Provide the [X, Y] coordinate of the cell's center where the given text is located.  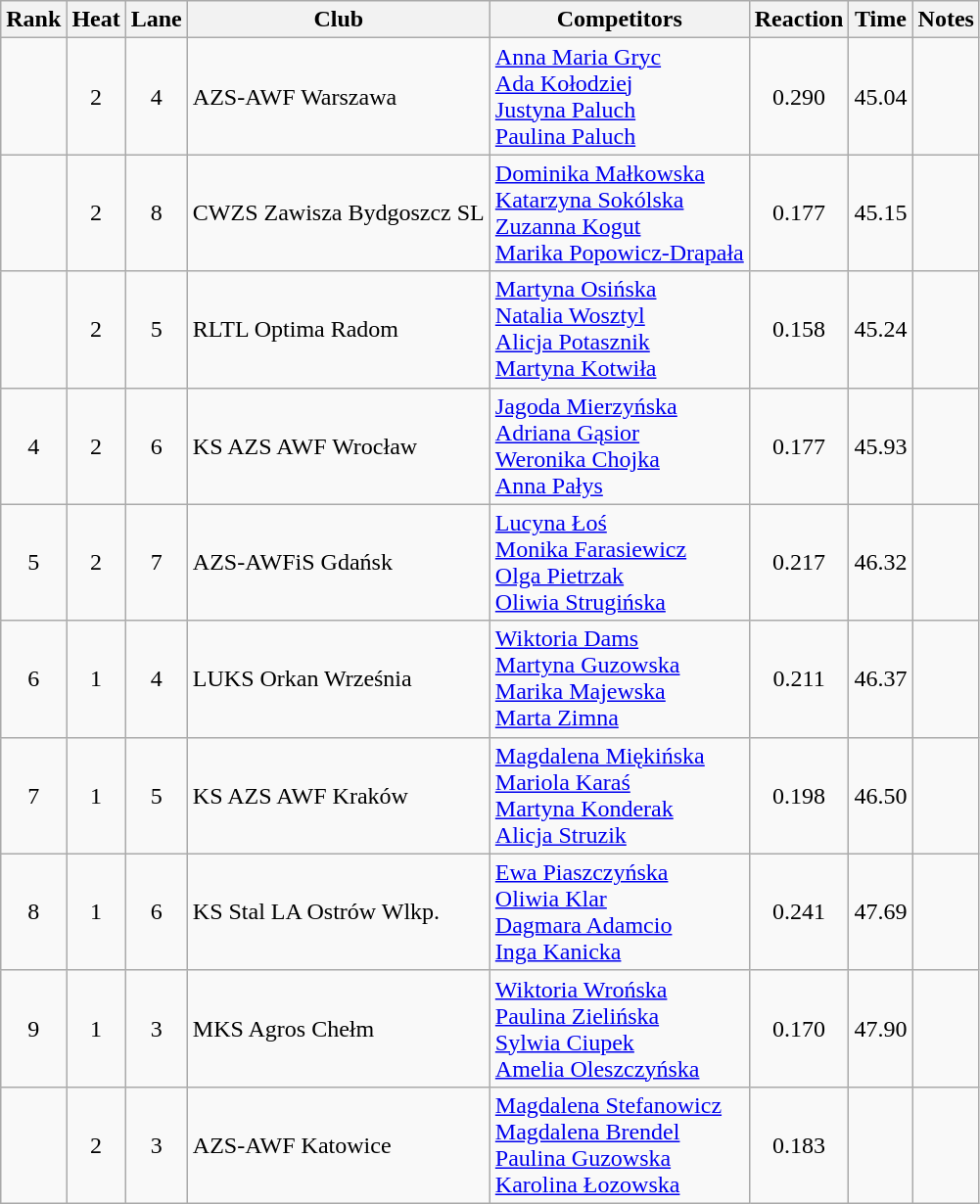
Dominika MałkowskaKatarzyna SokólskaZuzanna KogutMarika Popowicz-Drapała [619, 213]
Magdalena StefanowiczMagdalena BrendelPaulina GuzowskaKarolina Łozowska [619, 1145]
0.211 [799, 679]
MKS Agros Chełm [339, 1028]
AZS-AWFiS Gdańsk [339, 562]
Heat [96, 20]
45.15 [881, 213]
0.241 [799, 912]
AZS-AWF Katowice [339, 1145]
Anna Maria GrycAda KołodziejJustyna PaluchPaulina Paluch [619, 96]
0.290 [799, 96]
46.32 [881, 562]
Club [339, 20]
46.37 [881, 679]
Magdalena MiękińskaMariola KaraśMartyna KonderakAlicja Struzik [619, 795]
RLTL Optima Radom [339, 329]
0.217 [799, 562]
45.24 [881, 329]
KS AZS AWF Kraków [339, 795]
0.198 [799, 795]
Competitors [619, 20]
Rank [33, 20]
CWZS Zawisza Bydgoszcz SL [339, 213]
Notes [946, 20]
Jagoda MierzyńskaAdriana GąsiorWeronika ChojkaAnna Pałys [619, 446]
0.183 [799, 1145]
KS Stal LA Ostrów Wlkp. [339, 912]
Wiktoria WrońskaPaulina ZielińskaSylwia CiupekAmelia Oleszczyńska [619, 1028]
Martyna OsińskaNatalia WosztylAlicja PotasznikMartyna Kotwiła [619, 329]
Reaction [799, 20]
47.90 [881, 1028]
45.04 [881, 96]
45.93 [881, 446]
Ewa PiaszczyńskaOliwia KlarDagmara AdamcioInga Kanicka [619, 912]
Lucyna ŁośMonika FarasiewiczOlga PietrzakOliwia Strugińska [619, 562]
LUKS Orkan Września [339, 679]
47.69 [881, 912]
Time [881, 20]
AZS-AWF Warszawa [339, 96]
Lane [157, 20]
0.158 [799, 329]
46.50 [881, 795]
9 [33, 1028]
KS AZS AWF Wrocław [339, 446]
0.170 [799, 1028]
Wiktoria DamsMartyna GuzowskaMarika MajewskaMarta Zimna [619, 679]
